For the text-containing cell, return its midpoint in (x, y) coordinate format. 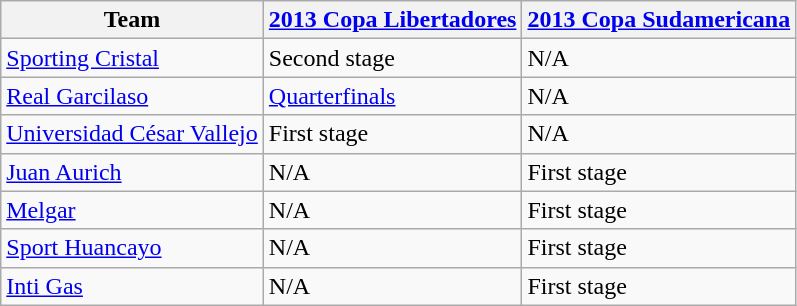
Second stage (392, 58)
Sporting Cristal (132, 58)
Real Garcilaso (132, 96)
Juan Aurich (132, 172)
Melgar (132, 210)
Quarterfinals (392, 96)
Inti Gas (132, 286)
2013 Copa Libertadores (392, 20)
Team (132, 20)
2013 Copa Sudamericana (659, 20)
Universidad César Vallejo (132, 134)
Sport Huancayo (132, 248)
